Search for the cell housing the specified text and yield its (X, Y) center coordinate. 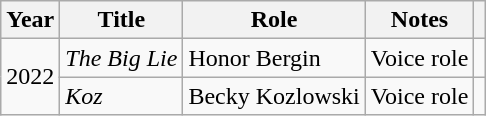
Koz (122, 96)
Role (274, 20)
Title (122, 20)
2022 (30, 77)
Notes (420, 20)
Honor Bergin (274, 58)
The Big Lie (122, 58)
Year (30, 20)
Becky Kozlowski (274, 96)
